Extract the [X, Y] coordinate from the center of the cell holding the provided text.  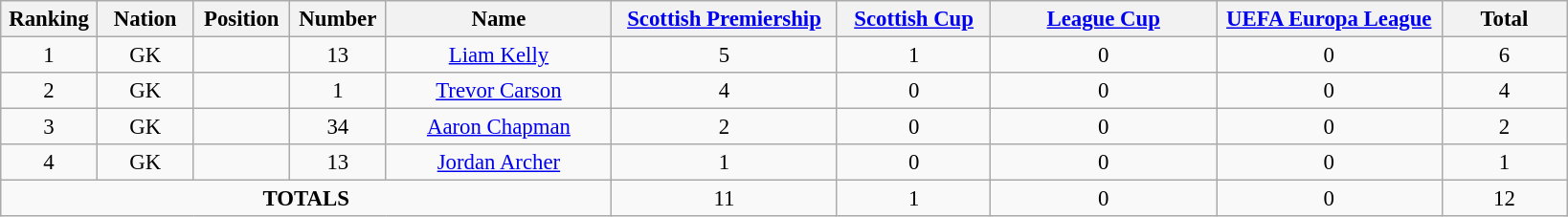
Aaron Chapman [499, 127]
Total [1505, 19]
Ranking [50, 19]
UEFA Europa League [1329, 19]
League Cup [1104, 19]
Name [499, 19]
Trevor Carson [499, 91]
6 [1505, 55]
Liam Kelly [499, 55]
Number [339, 19]
12 [1505, 199]
Nation [146, 19]
Scottish Premiership [725, 19]
34 [339, 127]
3 [50, 127]
Position [241, 19]
Jordan Archer [499, 163]
Scottish Cup [913, 19]
TOTALS [306, 199]
5 [725, 55]
11 [725, 199]
